Find where the given text appears and provide that cell's center as (X, Y) coordinate. 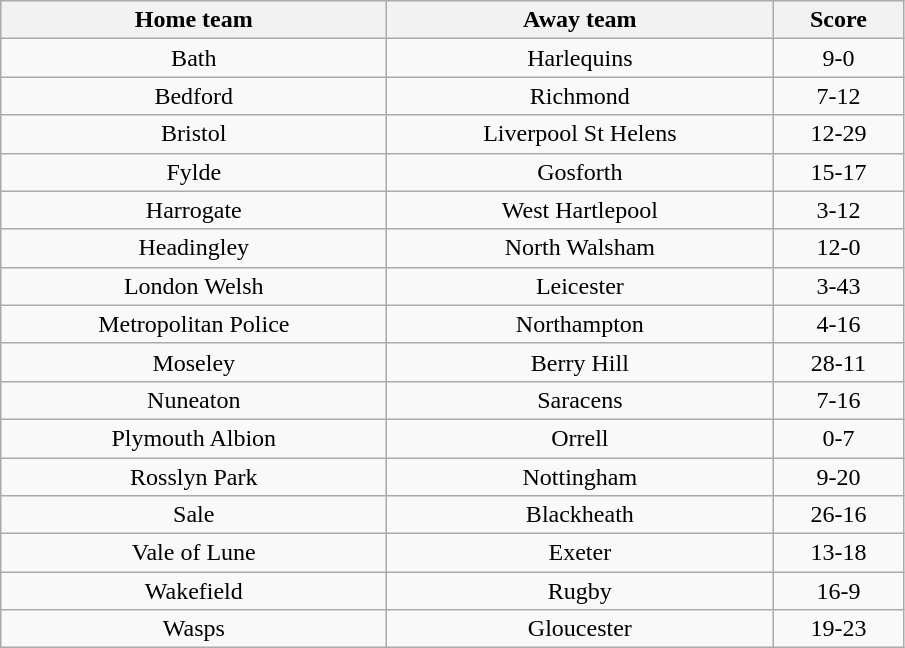
North Walsham (580, 248)
Berry Hill (580, 362)
Home team (194, 20)
Fylde (194, 172)
Rugby (580, 591)
Wasps (194, 629)
Exeter (580, 553)
Bedford (194, 96)
Orrell (580, 438)
Richmond (580, 96)
Wakefield (194, 591)
3-12 (838, 210)
Nuneaton (194, 400)
Score (838, 20)
4-16 (838, 324)
Moseley (194, 362)
7-16 (838, 400)
9-20 (838, 477)
7-12 (838, 96)
0-7 (838, 438)
Harrogate (194, 210)
13-18 (838, 553)
Leicester (580, 286)
Gosforth (580, 172)
9-0 (838, 58)
Sale (194, 515)
Bath (194, 58)
28-11 (838, 362)
Gloucester (580, 629)
Saracens (580, 400)
19-23 (838, 629)
Metropolitan Police (194, 324)
Bristol (194, 134)
Nottingham (580, 477)
West Hartlepool (580, 210)
Vale of Lune (194, 553)
Headingley (194, 248)
Harlequins (580, 58)
Liverpool St Helens (580, 134)
15-17 (838, 172)
26-16 (838, 515)
Northampton (580, 324)
London Welsh (194, 286)
12-0 (838, 248)
Blackheath (580, 515)
3-43 (838, 286)
Rosslyn Park (194, 477)
Away team (580, 20)
12-29 (838, 134)
Plymouth Albion (194, 438)
16-9 (838, 591)
